Locate the cell with the specified text and output its [X, Y] center coordinate. 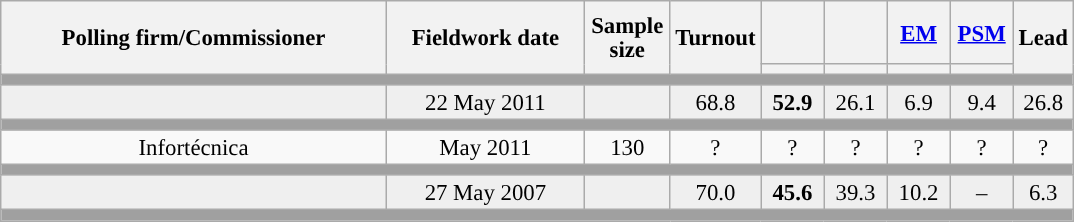
130 [627, 148]
Fieldwork date [485, 38]
70.0 [716, 194]
6.9 [918, 102]
PSM [982, 32]
May 2011 [485, 148]
68.8 [716, 102]
22 May 2011 [485, 102]
39.3 [856, 194]
52.9 [792, 102]
6.3 [1043, 194]
26.1 [856, 102]
Polling firm/Commissioner [194, 38]
EM [918, 32]
Lead [1043, 38]
Infortécnica [194, 148]
27 May 2007 [485, 194]
Sample size [627, 38]
Turnout [716, 38]
26.8 [1043, 102]
10.2 [918, 194]
9.4 [982, 102]
– [982, 194]
45.6 [792, 194]
